Identify which cell holds the provided text, then report its [x, y] central coordinate. 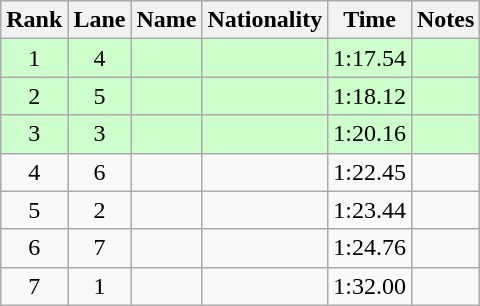
Name [166, 20]
1:17.54 [370, 58]
1:22.45 [370, 172]
1:23.44 [370, 210]
Notes [445, 20]
Time [370, 20]
1:24.76 [370, 248]
1:32.00 [370, 286]
1:18.12 [370, 96]
Nationality [265, 20]
Lane [100, 20]
1:20.16 [370, 134]
Rank [34, 20]
